Identify which cell holds the provided text, then report its [x, y] central coordinate. 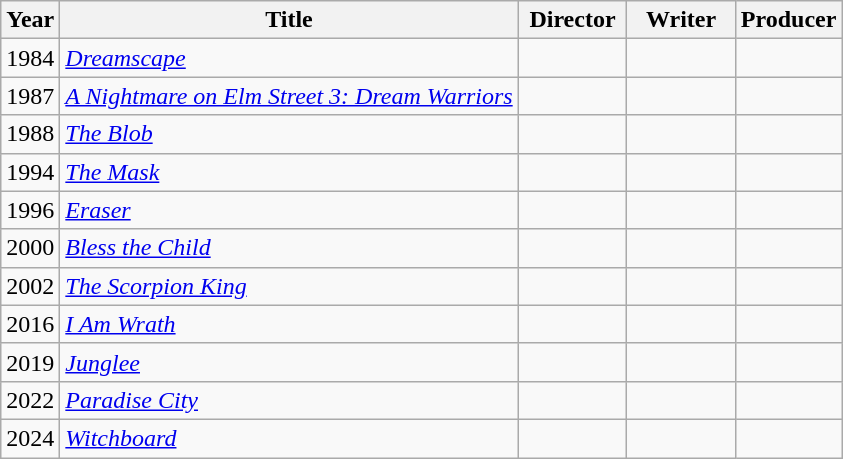
Writer [682, 20]
Dreamscape [289, 58]
2022 [30, 400]
The Mask [289, 172]
2000 [30, 248]
2019 [30, 362]
1994 [30, 172]
Director [572, 20]
Paradise City [289, 400]
Witchboard [289, 438]
Bless the Child [289, 248]
1988 [30, 134]
1987 [30, 96]
The Scorpion King [289, 286]
I Am Wrath [289, 324]
Eraser [289, 210]
1984 [30, 58]
A Nightmare on Elm Street 3: Dream Warriors [289, 96]
1996 [30, 210]
Year [30, 20]
2002 [30, 286]
2016 [30, 324]
Junglee [289, 362]
Producer [788, 20]
2024 [30, 438]
The Blob [289, 134]
Title [289, 20]
